For the text-containing cell, return its midpoint in [X, Y] coordinate format. 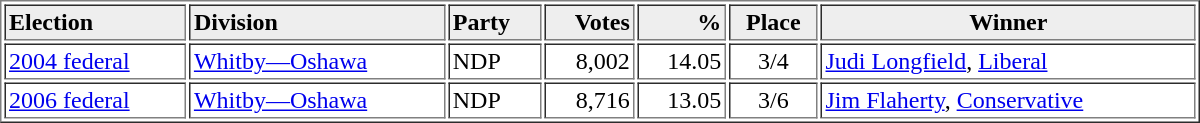
8,716 [589, 100]
3/4 [774, 62]
Place [774, 22]
8,002 [589, 62]
3/6 [774, 100]
Division [317, 22]
Judi Longfield, Liberal [1008, 62]
2004 federal [95, 62]
Votes [589, 22]
2006 federal [95, 100]
Party [494, 22]
% [681, 22]
Jim Flaherty, Conservative [1008, 100]
Election [95, 22]
14.05 [681, 62]
13.05 [681, 100]
Winner [1008, 22]
